Extract the [X, Y] coordinate from the center of the cell holding the provided text.  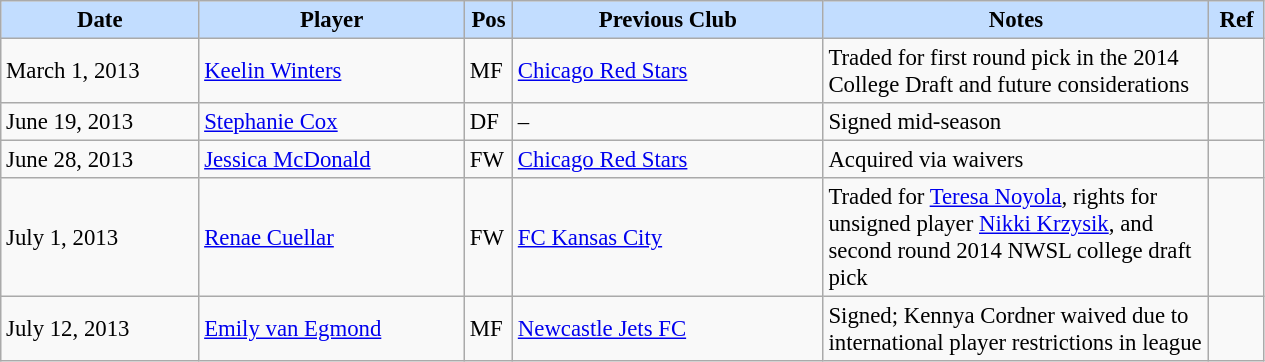
Signed mid-season [1016, 122]
July 1, 2013 [100, 238]
Keelin Winters [332, 72]
Date [100, 20]
Player [332, 20]
Previous Club [668, 20]
Emily van Egmond [332, 330]
Stephanie Cox [332, 122]
June 28, 2013 [100, 160]
Acquired via waivers [1016, 160]
July 12, 2013 [100, 330]
Jessica McDonald [332, 160]
Newcastle Jets FC [668, 330]
Ref [1237, 20]
March 1, 2013 [100, 72]
DF [488, 122]
Signed; Kennya Cordner waived due to international player restrictions in league [1016, 330]
FC Kansas City [668, 238]
Renae Cuellar [332, 238]
Pos [488, 20]
Traded for Teresa Noyola, rights for unsigned player Nikki Krzysik, and second round 2014 NWSL college draft pick [1016, 238]
Traded for first round pick in the 2014 College Draft and future considerations [1016, 72]
– [668, 122]
June 19, 2013 [100, 122]
Notes [1016, 20]
